For the text-containing cell, return its midpoint in (x, y) coordinate format. 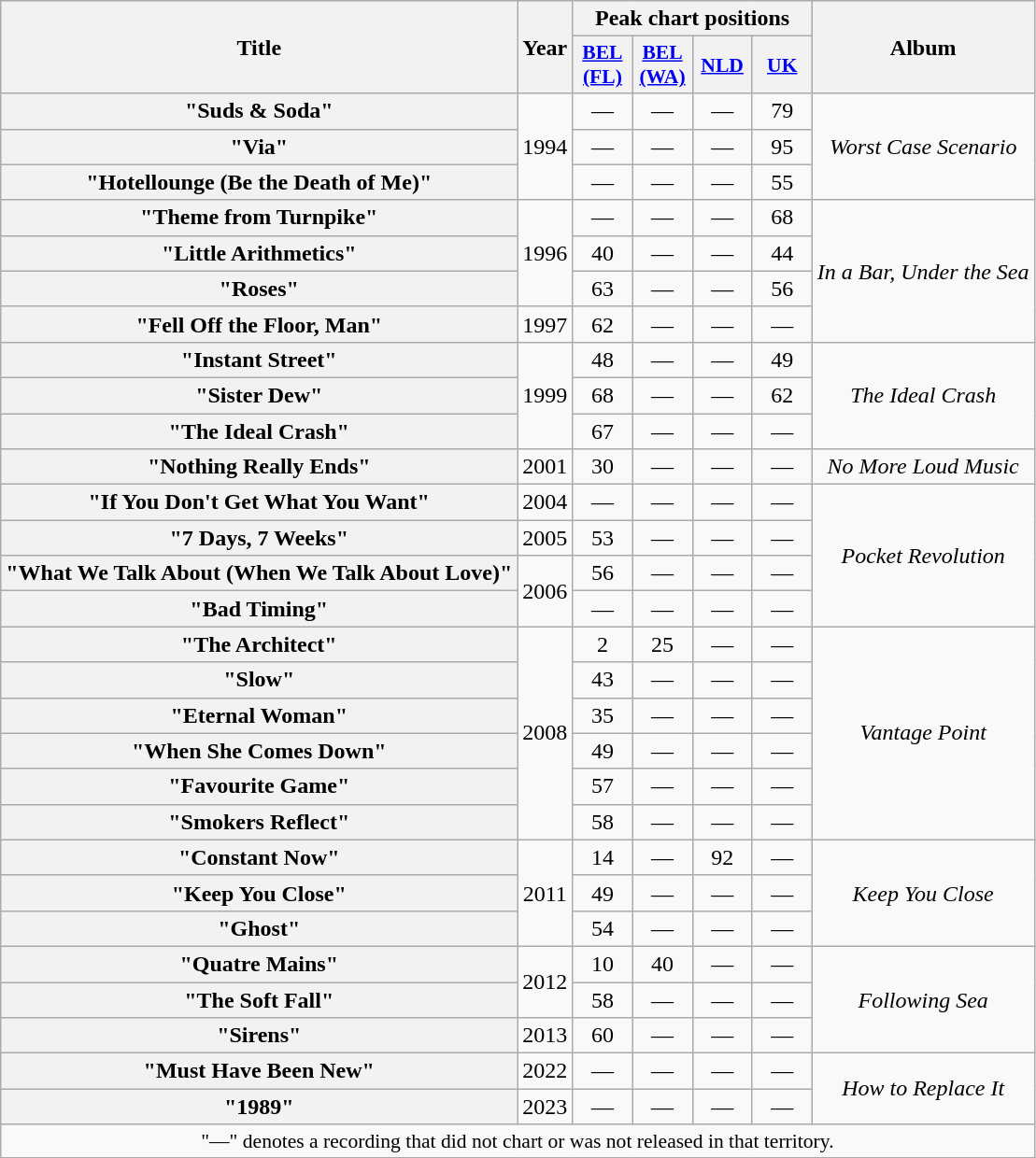
"1989" (260, 1107)
"7 Days, 7 Weeks" (260, 538)
Pocket Revolution (923, 556)
BEL(WA) (662, 65)
In a Bar, Under the Sea (923, 271)
55 (782, 182)
2022 (546, 1071)
2012 (546, 981)
BEL(FL) (603, 65)
Title (260, 47)
10 (603, 964)
No More Loud Music (923, 467)
"Instant Street" (260, 360)
1997 (546, 324)
"Quatre Mains" (260, 964)
"Constant Now" (260, 857)
2013 (546, 1036)
"Suds & Soda" (260, 111)
60 (603, 1036)
NLD (722, 65)
"Via" (260, 147)
"Roses" (260, 289)
1999 (546, 395)
14 (603, 857)
2023 (546, 1107)
"Bad Timing" (260, 609)
2001 (546, 467)
95 (782, 147)
67 (603, 431)
2 (603, 644)
Album (923, 47)
Peak chart positions (692, 19)
2011 (546, 893)
57 (603, 786)
"Must Have Been New" (260, 1071)
"Sister Dew" (260, 395)
"If You Don't Get What You Want" (260, 502)
Year (546, 47)
"Smokers Reflect" (260, 822)
63 (603, 289)
30 (603, 467)
Keep You Close (923, 893)
"The Soft Fall" (260, 1000)
"Slow" (260, 680)
48 (603, 360)
"What We Talk About (When We Talk About Love)" (260, 573)
43 (603, 680)
2006 (546, 591)
"Favourite Game" (260, 786)
Following Sea (923, 999)
1994 (546, 147)
"Eternal Woman" (260, 715)
44 (782, 253)
The Ideal Crash (923, 395)
1996 (546, 253)
"—" denotes a recording that did not chart or was not released in that territory. (518, 1141)
"Nothing Really Ends" (260, 467)
35 (603, 715)
"Sirens" (260, 1036)
"Hotellounge (Be the Death of Me)" (260, 182)
How to Replace It (923, 1089)
25 (662, 644)
54 (603, 928)
2008 (546, 733)
92 (722, 857)
2005 (546, 538)
"Fell Off the Floor, Man" (260, 324)
"When She Comes Down" (260, 751)
53 (603, 538)
"Keep You Close" (260, 893)
"Theme from Turnpike" (260, 218)
Vantage Point (923, 733)
79 (782, 111)
2004 (546, 502)
Worst Case Scenario (923, 147)
"Little Arithmetics" (260, 253)
UK (782, 65)
"The Architect" (260, 644)
"The Ideal Crash" (260, 431)
"Ghost" (260, 928)
